Determine the (X, Y) coordinate at the center of the cell enclosing the given text.  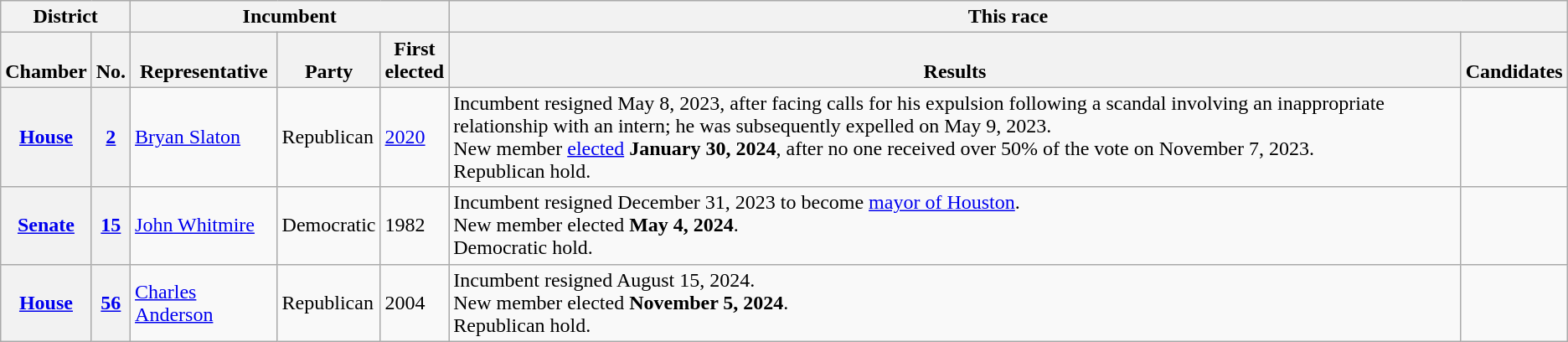
This race (1008, 17)
Incumbent (290, 17)
Incumbent resigned December 31, 2023 to become mayor of Houston.New member elected May 4, 2024.Democratic hold. (955, 225)
2 (111, 137)
Chamber (46, 60)
Firstelected (415, 60)
15 (111, 225)
Party (328, 60)
Democratic (328, 225)
56 (111, 303)
Senate (46, 225)
John Whitmire (204, 225)
1982 (415, 225)
Bryan Slaton (204, 137)
Results (955, 60)
2020 (415, 137)
Representative (204, 60)
Incumbent resigned August 15, 2024.New member elected November 5, 2024.Republican hold. (955, 303)
2004 (415, 303)
Candidates (1514, 60)
Charles Anderson (204, 303)
District (65, 17)
No. (111, 60)
